Extract the (X, Y) coordinate from the center of the cell holding the provided text.  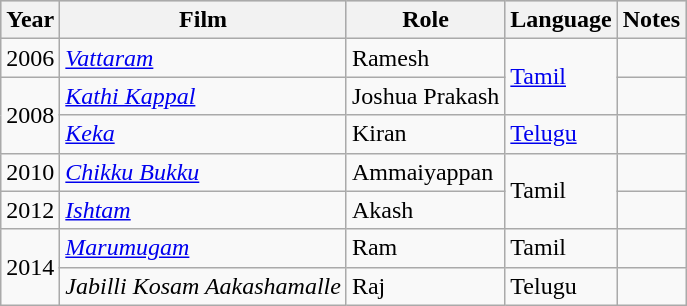
Chikku Bukku (204, 172)
Ram (425, 248)
Notes (651, 20)
Akash (425, 210)
Language (561, 20)
Ramesh (425, 58)
Kathi Kappal (204, 96)
Jabilli Kosam Aakashamalle (204, 286)
Keka (204, 134)
Year (30, 20)
2006 (30, 58)
Film (204, 20)
Ammaiyappan (425, 172)
2008 (30, 115)
Kiran (425, 134)
Joshua Prakash (425, 96)
2012 (30, 210)
Ishtam (204, 210)
Role (425, 20)
Marumugam (204, 248)
2014 (30, 267)
Raj (425, 286)
Vattaram (204, 58)
2010 (30, 172)
